Locate the cell with the specified text and output its (x, y) center coordinate. 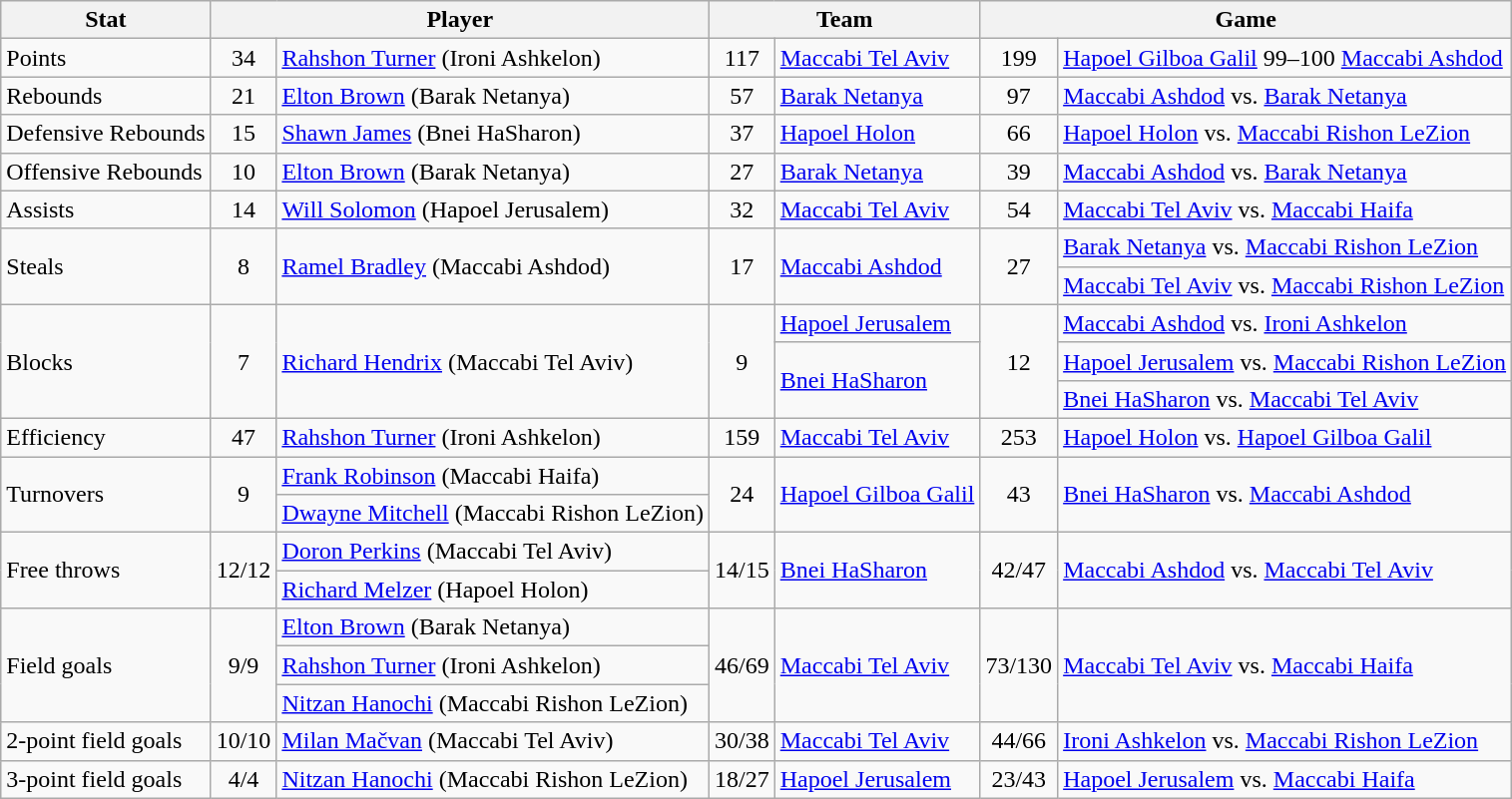
117 (742, 58)
Richard Melzer (Hapoel Holon) (493, 590)
Assists (106, 209)
10/10 (244, 741)
10 (244, 172)
Maccabi Ashdod vs. Ironi Ashkelon (1285, 323)
Game (1246, 20)
12/12 (244, 571)
Points (106, 58)
42/47 (1019, 571)
23/43 (1019, 779)
4/4 (244, 779)
54 (1019, 209)
Player (459, 20)
12 (1019, 361)
Offensive Rebounds (106, 172)
Rebounds (106, 96)
Maccabi Ashdod (877, 266)
Doron Perkins (Maccabi Tel Aviv) (493, 552)
17 (742, 266)
Milan Mačvan (Maccabi Tel Aviv) (493, 741)
Blocks (106, 361)
46/69 (742, 665)
Field goals (106, 665)
Hapoel Holon vs. Maccabi Rishon LeZion (1285, 134)
18/27 (742, 779)
Hapoel Holon vs. Hapoel Gilboa Galil (1285, 437)
57 (742, 96)
14 (244, 209)
Bnei HaSharon vs. Maccabi Ashdod (1285, 495)
Will Solomon (Hapoel Jerusalem) (493, 209)
34 (244, 58)
44/66 (1019, 741)
Hapoel Jerusalem vs. Maccabi Rishon LeZion (1285, 361)
Maccabi Ashdod vs. Maccabi Tel Aviv (1285, 571)
66 (1019, 134)
Ironi Ashkelon vs. Maccabi Rishon LeZion (1285, 741)
24 (742, 495)
Bnei HaSharon vs. Maccabi Tel Aviv (1285, 399)
Efficiency (106, 437)
Turnovers (106, 495)
37 (742, 134)
Steals (106, 266)
Ramel Bradley (Maccabi Ashdod) (493, 266)
47 (244, 437)
32 (742, 209)
3-point field goals (106, 779)
2-point field goals (106, 741)
30/38 (742, 741)
Stat (106, 20)
Hapoel Holon (877, 134)
Hapoel Gilboa Galil 99–100 Maccabi Ashdod (1285, 58)
43 (1019, 495)
Barak Netanya vs. Maccabi Rishon LeZion (1285, 247)
159 (742, 437)
21 (244, 96)
9/9 (244, 665)
Shawn James (Bnei HaSharon) (493, 134)
Maccabi Tel Aviv vs. Maccabi Rishon LeZion (1285, 285)
Defensive Rebounds (106, 134)
Frank Robinson (Maccabi Haifa) (493, 476)
39 (1019, 172)
Dwayne Mitchell (Maccabi Rishon LeZion) (493, 514)
15 (244, 134)
73/130 (1019, 665)
253 (1019, 437)
14/15 (742, 571)
7 (244, 361)
Team (844, 20)
Richard Hendrix (Maccabi Tel Aviv) (493, 361)
199 (1019, 58)
97 (1019, 96)
Hapoel Gilboa Galil (877, 495)
Free throws (106, 571)
Hapoel Jerusalem vs. Maccabi Haifa (1285, 779)
8 (244, 266)
